Pinpoint the cell where the given text exists, returning its [X, Y] midpoint coordinate. 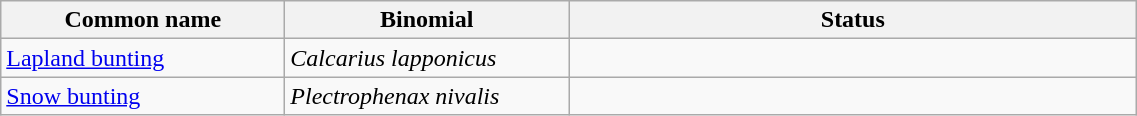
Status [853, 20]
Lapland bunting [143, 58]
Plectrophenax nivalis [427, 96]
Calcarius lapponicus [427, 58]
Common name [143, 20]
Binomial [427, 20]
Snow bunting [143, 96]
